Search for the cell housing the specified text and yield its [X, Y] center coordinate. 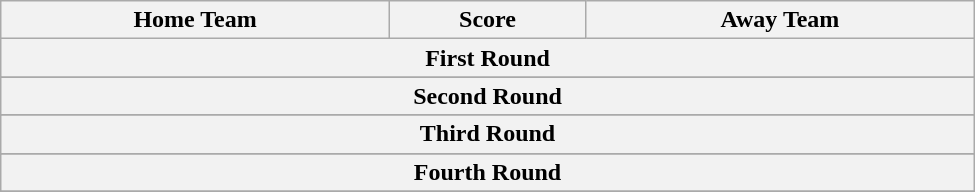
Away Team [780, 20]
Home Team [196, 20]
Second Round [488, 96]
Score [487, 20]
Fourth Round [488, 172]
Third Round [488, 134]
First Round [488, 58]
